Locate the cell with the specified text and output its (X, Y) center coordinate. 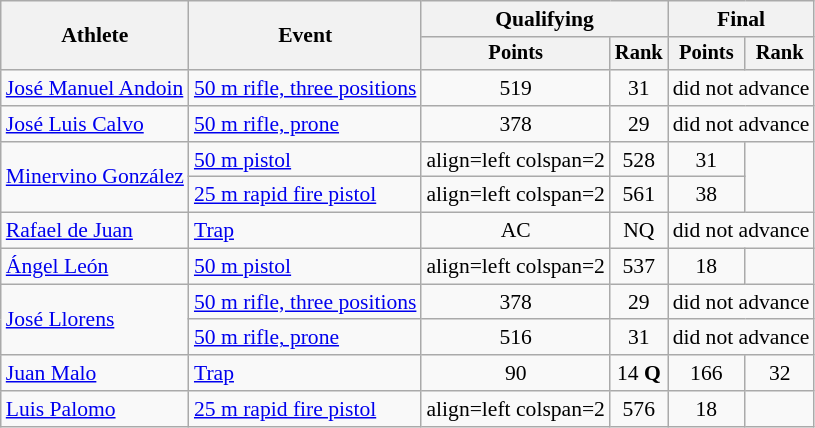
José Luis Calvo (95, 124)
519 (516, 88)
Final (742, 19)
Ángel León (95, 267)
166 (706, 373)
561 (639, 195)
38 (706, 195)
Juan Malo (95, 373)
AC (516, 231)
576 (639, 409)
José Llorens (95, 320)
Rafael de Juan (95, 231)
516 (516, 338)
537 (639, 267)
14 Q (639, 373)
32 (780, 373)
José Manuel Andoin (95, 88)
90 (516, 373)
528 (639, 160)
Event (306, 36)
Luis Palomo (95, 409)
Minervino González (95, 178)
Qualifying (544, 19)
NQ (639, 231)
Athlete (95, 36)
